For the text-containing cell, return its midpoint in (X, Y) coordinate format. 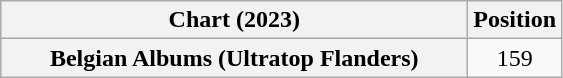
Position (515, 20)
Chart (2023) (234, 20)
Belgian Albums (Ultratop Flanders) (234, 58)
159 (515, 58)
